Scan for the cell matching the given text and deliver its (x, y) coordinate at center. 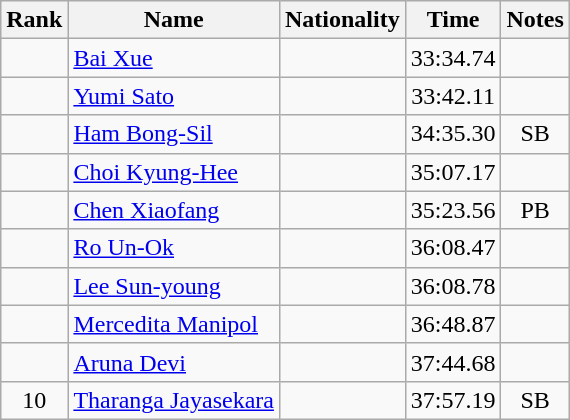
35:07.17 (453, 172)
PB (535, 210)
34:35.30 (453, 134)
Ham Bong-Sil (174, 134)
37:44.68 (453, 362)
Bai Xue (174, 58)
Nationality (342, 20)
Aruna Devi (174, 362)
Tharanga Jayasekara (174, 400)
Chen Xiaofang (174, 210)
Ro Un-Ok (174, 248)
36:08.78 (453, 286)
37:57.19 (453, 400)
Mercedita Manipol (174, 324)
Time (453, 20)
Name (174, 20)
10 (34, 400)
Rank (34, 20)
Notes (535, 20)
Yumi Sato (174, 96)
35:23.56 (453, 210)
Lee Sun-young (174, 286)
36:08.47 (453, 248)
33:42.11 (453, 96)
36:48.87 (453, 324)
Choi Kyung-Hee (174, 172)
33:34.74 (453, 58)
